From the cell containing the given text, extract its center point as [x, y] coordinate. 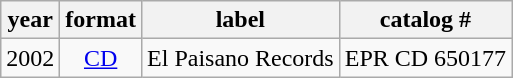
2002 [30, 58]
catalog # [425, 20]
format [101, 20]
label [241, 20]
year [30, 20]
EPR CD 650177 [425, 58]
El Paisano Records [241, 58]
CD [101, 58]
